Extract the [x, y] coordinate from the center of the cell holding the provided text.  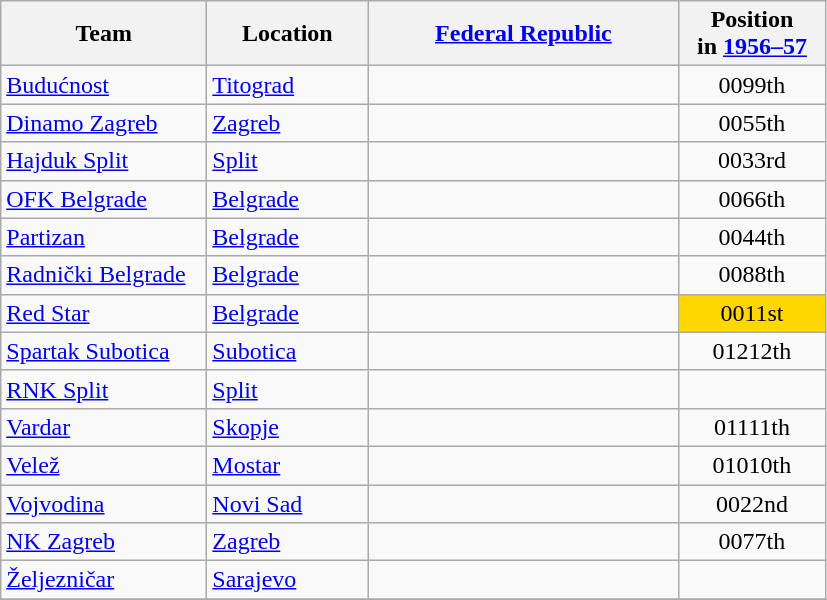
Dinamo Zagreb [104, 123]
0066th [752, 199]
Subotica [288, 351]
Budućnost [104, 85]
Sarajevo [288, 580]
01111th [752, 427]
Team [104, 34]
Novi Sad [288, 503]
0022nd [752, 503]
Vojvodina [104, 503]
Vardar [104, 427]
OFK Belgrade [104, 199]
0033rd [752, 161]
Željezničar [104, 580]
0088th [752, 275]
0044th [752, 237]
01212th [752, 351]
Titograd [288, 85]
0055th [752, 123]
Skopje [288, 427]
0011st [752, 313]
Partizan [104, 237]
Mostar [288, 465]
01010th [752, 465]
Positionin 1956–57 [752, 34]
Spartak Subotica [104, 351]
Federal Republic [524, 34]
NK Zagreb [104, 542]
0077th [752, 542]
Location [288, 34]
Hajduk Split [104, 161]
Velež [104, 465]
RNK Split [104, 389]
Red Star [104, 313]
Radnički Belgrade [104, 275]
0099th [752, 85]
